Capture the cell that displays the provided text and extract its [X, Y] central coordinate. 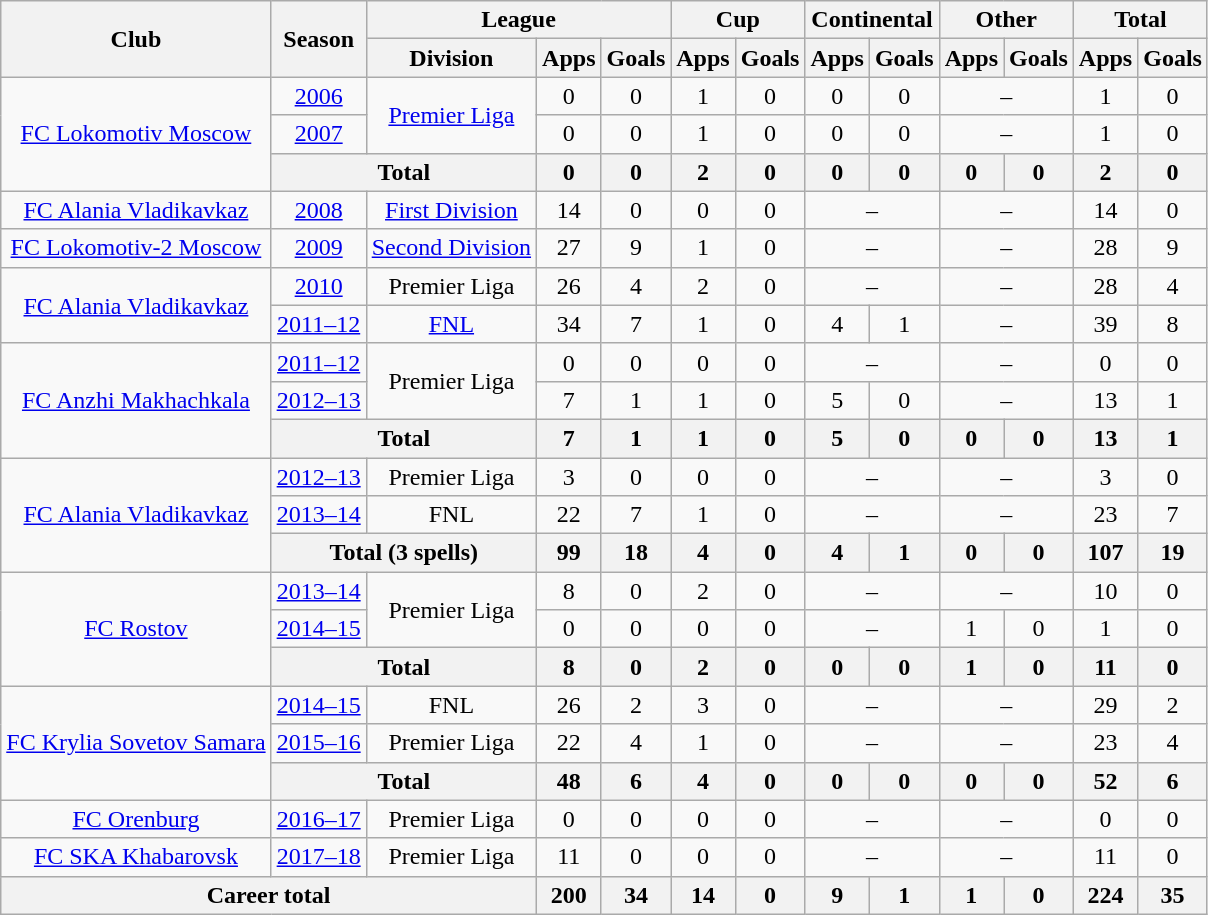
Season [318, 39]
107 [1105, 553]
FC Lokomotiv Moscow [136, 134]
27 [569, 248]
39 [1105, 324]
Other [1006, 20]
FC SKA Khabarovsk [136, 857]
Career total [269, 895]
18 [636, 553]
Cup [738, 20]
52 [1105, 781]
Total (3 spells) [404, 553]
Continental [872, 20]
2017–18 [318, 857]
League [518, 20]
99 [569, 553]
Second Division [451, 248]
FC Lokomotiv-2 Moscow [136, 248]
200 [569, 895]
2007 [318, 134]
FC Orenburg [136, 819]
48 [569, 781]
Division [451, 58]
FC Rostov [136, 629]
Club [136, 39]
First Division [451, 210]
19 [1173, 553]
2008 [318, 210]
35 [1173, 895]
FC Anzhi Makhachkala [136, 400]
224 [1105, 895]
29 [1105, 705]
2010 [318, 286]
10 [1105, 591]
FC Krylia Sovetov Samara [136, 743]
2015–16 [318, 743]
2009 [318, 248]
2016–17 [318, 819]
2006 [318, 96]
